Find where the given text appears and provide that cell's center as [x, y] coordinate. 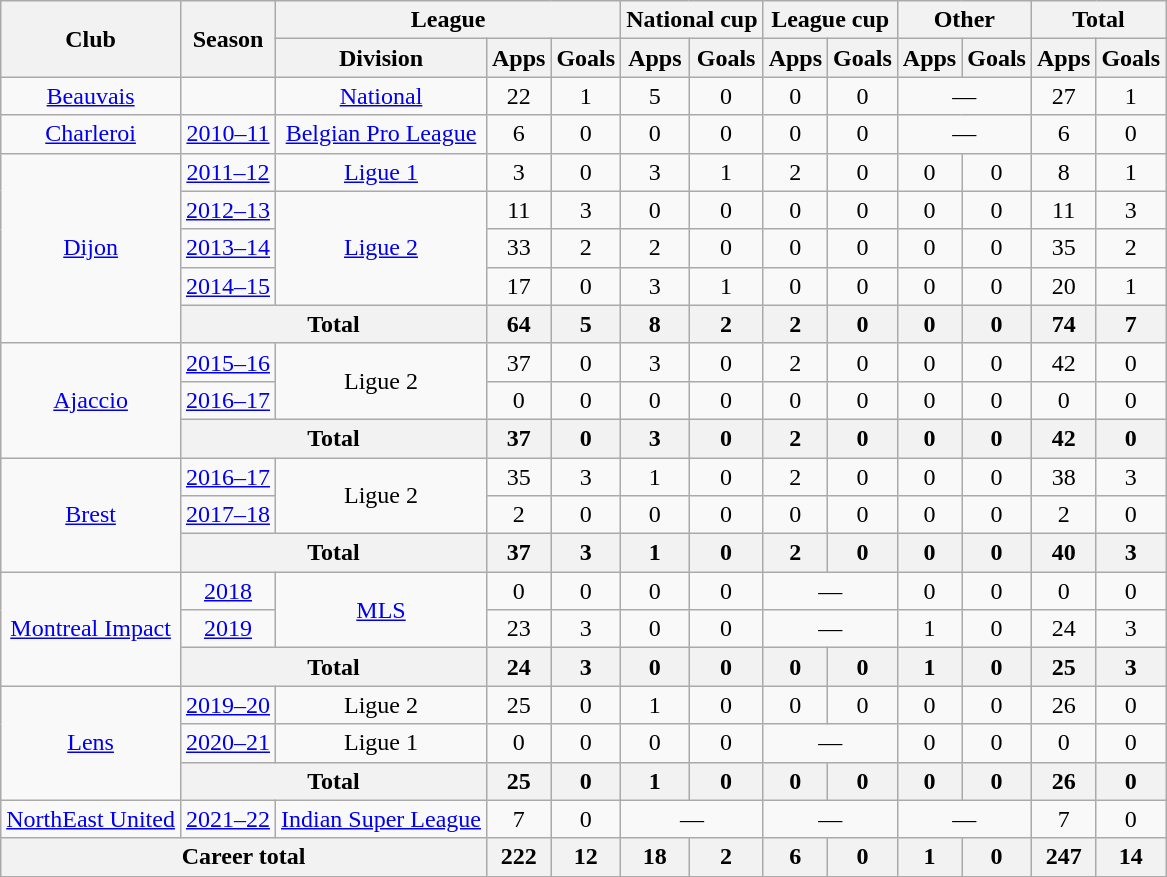
Indian Super League [382, 819]
74 [1063, 324]
Charleroi [91, 134]
Club [91, 39]
Division [382, 58]
222 [518, 857]
League cup [830, 20]
Brest [91, 515]
17 [518, 286]
Career total [244, 857]
2019–20 [228, 705]
Season [228, 39]
247 [1063, 857]
2020–21 [228, 743]
MLS [382, 610]
Lens [91, 743]
League [448, 20]
2018 [228, 591]
22 [518, 96]
Ajaccio [91, 400]
27 [1063, 96]
2014–15 [228, 286]
NorthEast United [91, 819]
Montreal Impact [91, 629]
12 [586, 857]
National cup [692, 20]
Belgian Pro League [382, 134]
Other [964, 20]
2021–22 [228, 819]
2013–14 [228, 248]
14 [1131, 857]
Dijon [91, 248]
National [382, 96]
2011–12 [228, 172]
38 [1063, 477]
23 [518, 629]
40 [1063, 553]
2015–16 [228, 362]
2010–11 [228, 134]
20 [1063, 286]
Beauvais [91, 96]
18 [655, 857]
64 [518, 324]
2012–13 [228, 210]
33 [518, 248]
2019 [228, 629]
2017–18 [228, 515]
